Extract the (X, Y) coordinate from the center of the cell holding the provided text.  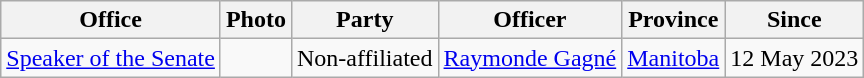
Province (674, 20)
Manitoba (674, 58)
12 May 2023 (794, 58)
Photo (256, 20)
Office (111, 20)
Officer (530, 20)
Party (364, 20)
Raymonde Gagné (530, 58)
Speaker of the Senate (111, 58)
Since (794, 20)
Non-affiliated (364, 58)
